Provide the (X, Y) coordinate of the cell's center where the given text is located.  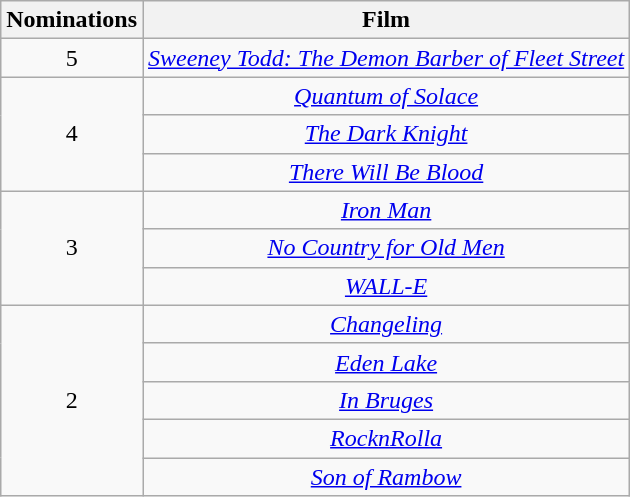
Nominations (72, 20)
Iron Man (386, 210)
Eden Lake (386, 362)
Film (386, 20)
There Will Be Blood (386, 172)
3 (72, 248)
In Bruges (386, 400)
RocknRolla (386, 438)
WALL-E (386, 286)
2 (72, 400)
Son of Rambow (386, 477)
Sweeney Todd: The Demon Barber of Fleet Street (386, 58)
No Country for Old Men (386, 248)
The Dark Knight (386, 134)
Quantum of Solace (386, 96)
Changeling (386, 324)
4 (72, 134)
5 (72, 58)
